Output the (X, Y) coordinate of the center of the cell containing the given text.  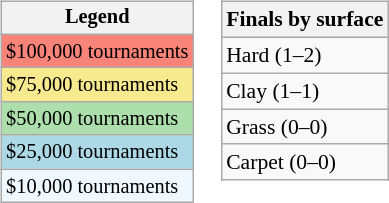
$100,000 tournaments (97, 51)
$10,000 tournaments (97, 186)
Grass (0–0) (304, 127)
$75,000 tournaments (97, 85)
$50,000 tournaments (97, 119)
$25,000 tournaments (97, 152)
Clay (1–1) (304, 91)
Finals by surface (304, 20)
Carpet (0–0) (304, 162)
Hard (1–2) (304, 55)
Legend (97, 18)
